Return the (X, Y) coordinate for the center point of the cell that contains the specified text.  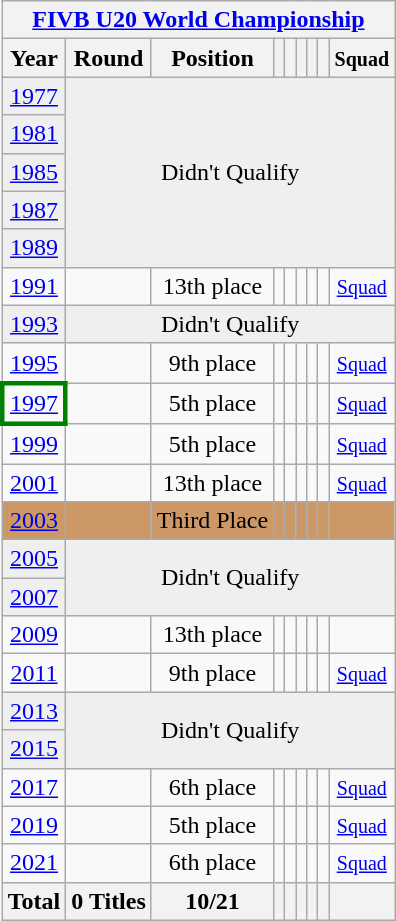
2011 (34, 673)
1977 (34, 96)
Year (34, 58)
1991 (34, 286)
1995 (34, 363)
1985 (34, 172)
2003 (34, 521)
1989 (34, 248)
Position (212, 58)
1999 (34, 444)
2015 (34, 749)
2009 (34, 635)
2019 (34, 825)
Total (34, 901)
1981 (34, 134)
1987 (34, 210)
2013 (34, 711)
Round (109, 58)
2007 (34, 597)
2017 (34, 787)
Third Place (212, 521)
2001 (34, 483)
FIVB U20 World Championship (198, 20)
2021 (34, 863)
2005 (34, 559)
10/21 (212, 901)
0 Titles (109, 901)
1993 (34, 324)
1997 (34, 404)
